Return (X, Y) of the center of cell containing provided text 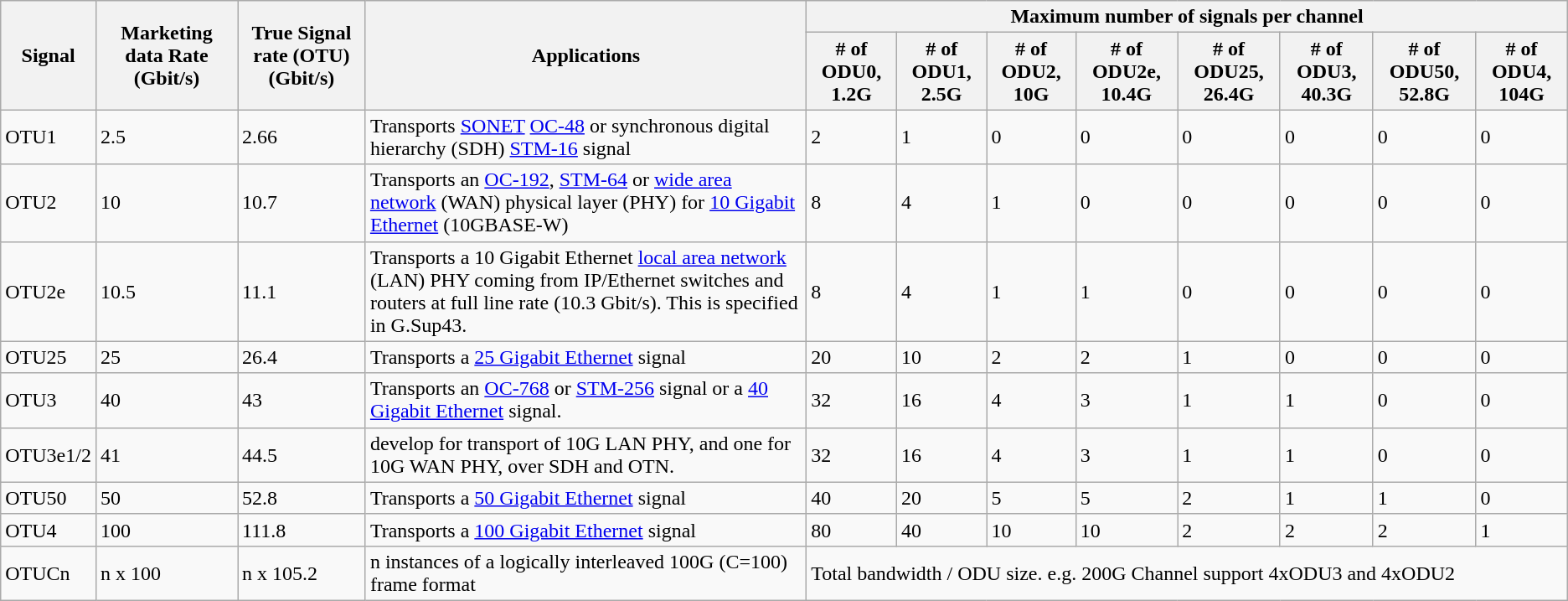
Signal (49, 55)
Total bandwidth / ODU size. e.g. 200G Channel support 4xODU3 and 4xODU2 (1188, 573)
True Signal rate (OTU) (Gbit/s) (302, 55)
26.4 (302, 357)
2.66 (302, 137)
52.8 (302, 498)
2.5 (166, 137)
OTU3 (49, 401)
n x 100 (166, 573)
# of ODU0, 1.2G (852, 71)
develop for transport of 10G LAN PHY, and one for 10G WAN PHY, over SDH and OTN. (585, 454)
# of ODU3, 40.3G (1327, 71)
100 (166, 530)
# of ODU4, 104G (1521, 71)
OTUCn (49, 573)
43 (302, 401)
Transports a 50 Gigabit Ethernet signal (585, 498)
25 (166, 357)
11.1 (302, 292)
44.5 (302, 454)
# of ODU2e, 10.4G (1126, 71)
# of ODU50, 52.8G (1424, 71)
OTU4 (49, 530)
Transports an OC-192, STM-64 or wide area network (WAN) physical layer (PHY) for 10 Gigabit Ethernet (10GBASE-W) (585, 203)
Transports SONET OC-48 or synchronous digital hierarchy (SDH) STM-16 signal (585, 137)
Maximum number of signals per channel (1188, 17)
41 (166, 454)
OTU50 (49, 498)
OTU1 (49, 137)
Transports an OC-768 or STM-256 signal or a 40 Gigabit Ethernet signal. (585, 401)
OTU2 (49, 203)
OTU2e (49, 292)
10.7 (302, 203)
Transports a 25 Gigabit Ethernet signal (585, 357)
Transports a 100 Gigabit Ethernet signal (585, 530)
50 (166, 498)
# of ODU2, 10G (1031, 71)
n instances of a logically interleaved 100G (C=100) frame format (585, 573)
10.5 (166, 292)
n x 105.2 (302, 573)
Applications (585, 55)
Marketing data Rate (Gbit/s) (166, 55)
111.8 (302, 530)
OTU25 (49, 357)
80 (852, 530)
# of ODU1, 2.5G (941, 71)
OTU3e1/2 (49, 454)
# of ODU25, 26.4G (1230, 71)
